Extract the (X, Y) coordinate from the center of the cell holding the provided text.  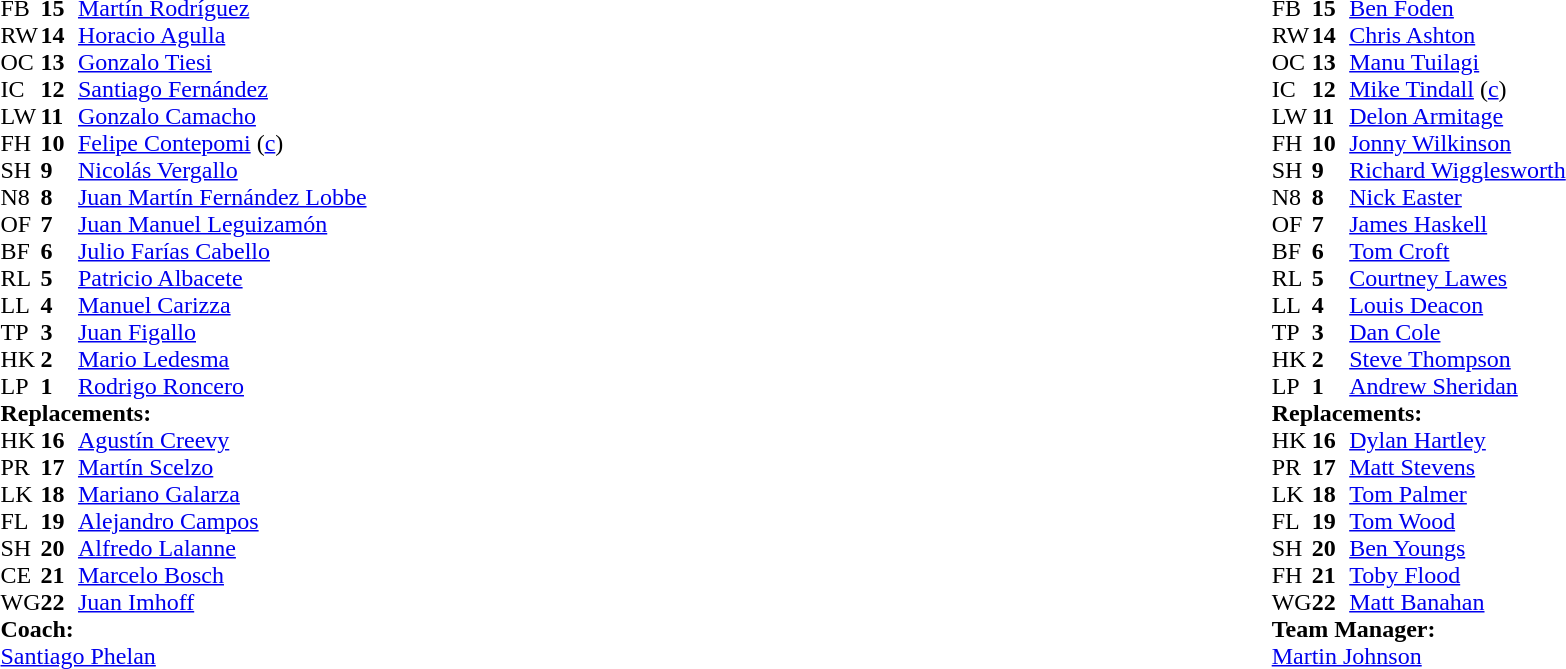
Martin Johnson (1419, 656)
Mike Tindall (c) (1458, 90)
Nick Easter (1458, 198)
Steve Thompson (1458, 360)
Tom Croft (1458, 252)
Santiago Fernández (222, 90)
Rodrigo Roncero (222, 386)
Horacio Agulla (222, 36)
Dylan Hartley (1458, 440)
Delon Armitage (1458, 116)
Ben Youngs (1458, 548)
Courtney Lawes (1458, 278)
Jonny Wilkinson (1458, 144)
Juan Martín Fernández Lobbe (222, 198)
Martín Scelzo (222, 468)
CE (20, 576)
Tom Palmer (1458, 494)
Louis Deacon (1458, 306)
Matt Stevens (1458, 468)
Julio Farías Cabello (222, 252)
Juan Manuel Leguizamón (222, 224)
Alfredo Lalanne (222, 548)
Manuel Carizza (222, 306)
Juan Figallo (222, 332)
Patricio Albacete (222, 278)
Santiago Phelan (183, 656)
Tom Wood (1458, 522)
Mario Ledesma (222, 360)
Gonzalo Camacho (222, 116)
Toby Flood (1458, 576)
Mariano Galarza (222, 494)
Agustín Creevy (222, 440)
Gonzalo Tiesi (222, 62)
Dan Cole (1458, 332)
Manu Tuilagi (1458, 62)
Team Manager: (1419, 630)
James Haskell (1458, 224)
Alejandro Campos (222, 522)
Matt Banahan (1458, 602)
Richard Wigglesworth (1458, 170)
Juan Imhoff (222, 602)
Coach: (183, 630)
Andrew Sheridan (1458, 386)
Marcelo Bosch (222, 576)
Nicolás Vergallo (222, 170)
Chris Ashton (1458, 36)
Felipe Contepomi (c) (222, 144)
